Output the (x, y) coordinate of the center of the cell containing the given text.  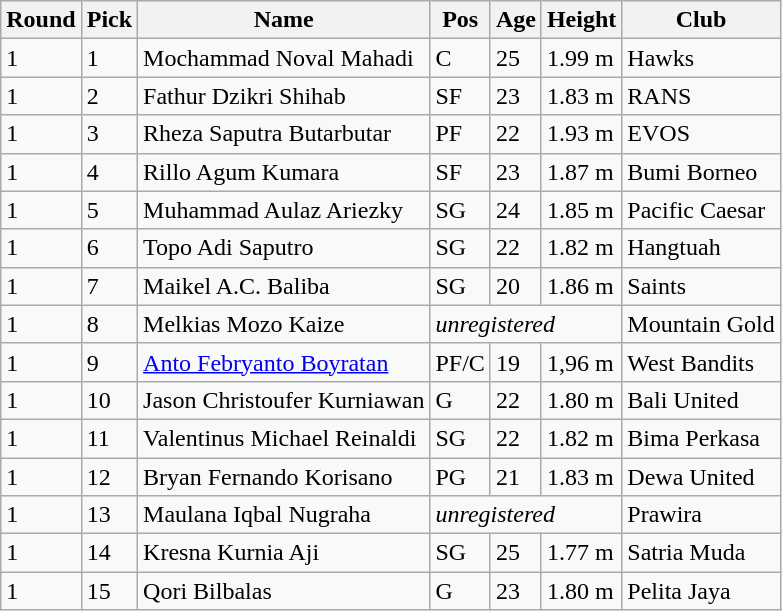
Melkias Mozo Kaize (284, 324)
Jason Christoufer Kurniawan (284, 400)
Valentinus Michael Reinaldi (284, 438)
Bumi Borneo (701, 172)
Club (701, 20)
Dewa United (701, 477)
Satria Muda (701, 553)
Rillo Agum Kumara (284, 172)
PG (460, 477)
Name (284, 20)
West Bandits (701, 362)
9 (109, 362)
Prawira (701, 515)
1.77 m (581, 553)
Height (581, 20)
Bali United (701, 400)
Bryan Fernando Korisano (284, 477)
Rheza Saputra Butarbutar (284, 134)
1.87 m (581, 172)
Pick (109, 20)
Anto Febryanto Boyratan (284, 362)
2 (109, 96)
19 (516, 362)
20 (516, 286)
Qori Bilbalas (284, 591)
Hangtuah (701, 248)
Saints (701, 286)
Bima Perkasa (701, 438)
Round (41, 20)
7 (109, 286)
3 (109, 134)
Topo Adi Saputro (284, 248)
1.86 m (581, 286)
C (460, 58)
Pelita Jaya (701, 591)
Maulana Iqbal Nugraha (284, 515)
1.99 m (581, 58)
Fathur Dzikri Shihab (284, 96)
12 (109, 477)
21 (516, 477)
Hawks (701, 58)
EVOS (701, 134)
Mountain Gold (701, 324)
24 (516, 210)
15 (109, 591)
8 (109, 324)
4 (109, 172)
1.85 m (581, 210)
PF (460, 134)
Maikel A.C. Baliba (284, 286)
Pos (460, 20)
1,96 m (581, 362)
5 (109, 210)
RANS (701, 96)
14 (109, 553)
13 (109, 515)
Kresna Kurnia Aji (284, 553)
Mochammad Noval Mahadi (284, 58)
10 (109, 400)
1.93 m (581, 134)
Pacific Caesar (701, 210)
PF/C (460, 362)
Age (516, 20)
Muhammad Aulaz Ariezky (284, 210)
11 (109, 438)
6 (109, 248)
